Locate the cell with the specified text and output its (x, y) center coordinate. 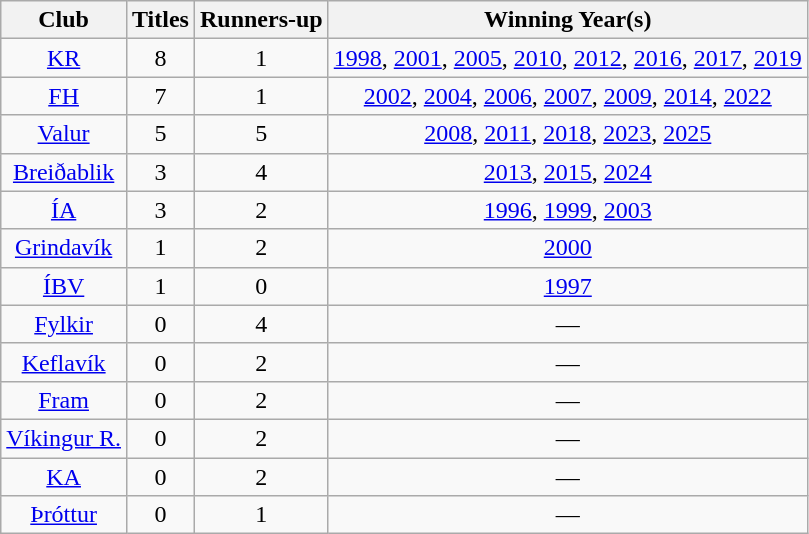
Fylkir (64, 324)
2002, 2004, 2006, 2007, 2009, 2014, 2022 (568, 96)
Fram (64, 400)
2013, 2015, 2024 (568, 172)
1998, 2001, 2005, 2010, 2012, 2016, 2017, 2019 (568, 58)
KA (64, 477)
Þróttur (64, 515)
FH (64, 96)
Club (64, 20)
8 (160, 58)
Runners-up (261, 20)
1996, 1999, 2003 (568, 210)
ÍA (64, 210)
Valur (64, 134)
Titles (160, 20)
Breiðablik (64, 172)
Víkingur R. (64, 438)
1997 (568, 286)
7 (160, 96)
Keflavík (64, 362)
2008, 2011, 2018, 2023, 2025 (568, 134)
2000 (568, 248)
Grindavík (64, 248)
ÍBV (64, 286)
KR (64, 58)
Winning Year(s) (568, 20)
